From the cell containing the given text, extract its center point as (x, y) coordinate. 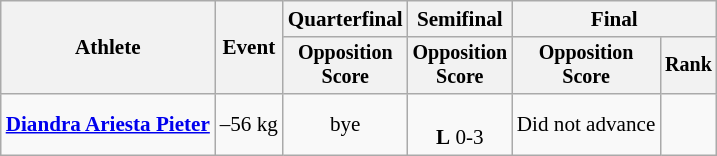
–56 kg (249, 124)
Semifinal (460, 18)
Did not advance (586, 124)
L 0-3 (460, 124)
bye (346, 124)
Athlete (108, 48)
Rank (688, 65)
Diandra Ariesta Pieter (108, 124)
Quarterfinal (346, 18)
Final (614, 18)
Event (249, 48)
